Find where the given text appears and provide that cell's center as (x, y) coordinate. 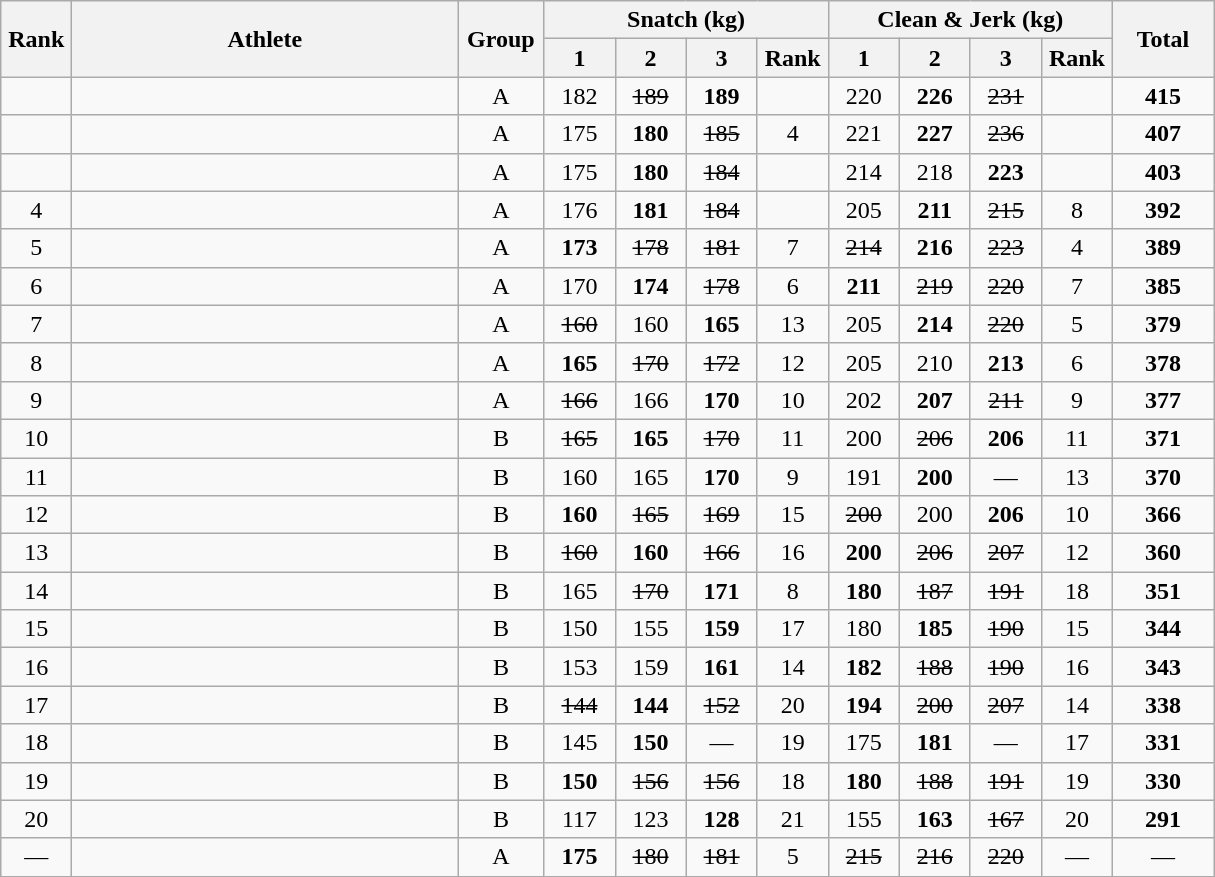
176 (580, 210)
167 (1006, 819)
Athlete (265, 39)
Total (1162, 39)
338 (1162, 705)
161 (722, 667)
415 (1162, 96)
123 (650, 819)
128 (722, 819)
351 (1162, 591)
236 (1006, 134)
153 (580, 667)
173 (580, 248)
403 (1162, 172)
174 (650, 286)
331 (1162, 743)
145 (580, 743)
378 (1162, 362)
385 (1162, 286)
202 (864, 400)
21 (792, 819)
389 (1162, 248)
210 (934, 362)
152 (722, 705)
366 (1162, 515)
163 (934, 819)
213 (1006, 362)
344 (1162, 629)
392 (1162, 210)
187 (934, 591)
371 (1162, 438)
171 (722, 591)
330 (1162, 781)
360 (1162, 553)
231 (1006, 96)
Group (501, 39)
226 (934, 96)
291 (1162, 819)
Clean & Jerk (kg) (970, 20)
379 (1162, 324)
169 (722, 515)
219 (934, 286)
370 (1162, 477)
343 (1162, 667)
221 (864, 134)
117 (580, 819)
194 (864, 705)
172 (722, 362)
227 (934, 134)
218 (934, 172)
Snatch (kg) (686, 20)
377 (1162, 400)
407 (1162, 134)
